Capture the cell that displays the provided text and extract its [x, y] central coordinate. 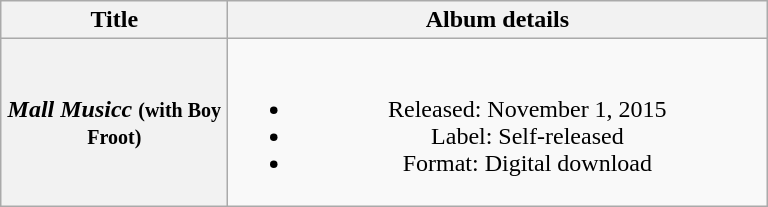
Released: November 1, 2015Label: Self-releasedFormat: Digital download [498, 122]
Album details [498, 20]
Mall Musicc (with Boy Froot) [114, 122]
Title [114, 20]
